Determine the (X, Y) coordinate at the center of the cell enclosing the given text.  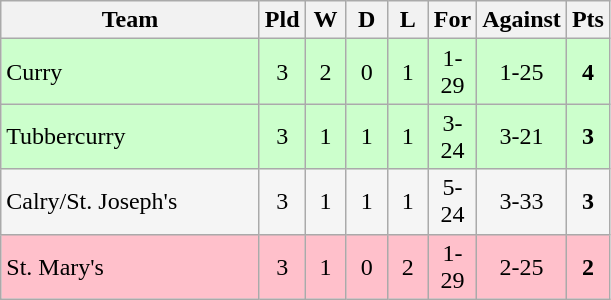
3-24 (452, 136)
3-33 (522, 202)
Calry/St. Joseph's (130, 202)
Pld (282, 20)
1-25 (522, 72)
L (408, 20)
Pts (588, 20)
Team (130, 20)
5-24 (452, 202)
4 (588, 72)
Curry (130, 72)
Against (522, 20)
3-21 (522, 136)
St. Mary's (130, 266)
2-25 (522, 266)
For (452, 20)
W (326, 20)
D (366, 20)
Tubbercurry (130, 136)
